Detect which cell encompasses the target text, then output its (X, Y) center coordinate. 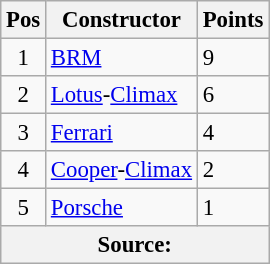
Constructor (122, 20)
Lotus-Climax (122, 95)
Porsche (122, 208)
9 (232, 58)
5 (24, 208)
BRM (122, 58)
3 (24, 133)
6 (232, 95)
Source: (135, 245)
Pos (24, 20)
Ferrari (122, 133)
Cooper-Climax (122, 170)
Points (232, 20)
